Search for the cell housing the specified text and yield its (X, Y) center coordinate. 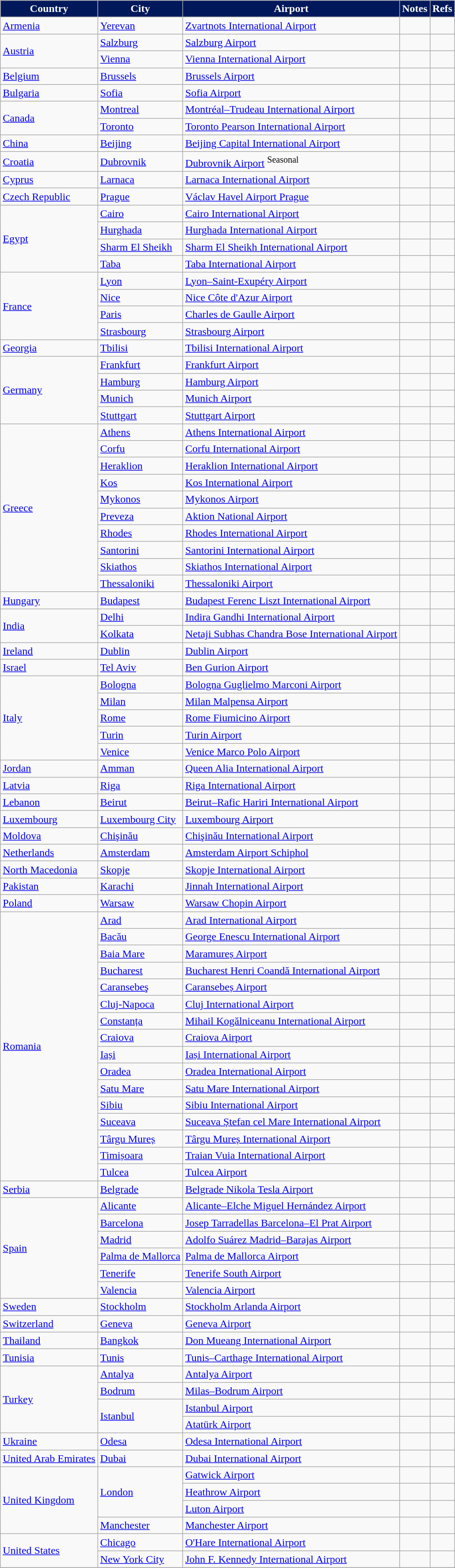
Serbia (49, 1189)
Frankfurt (140, 365)
Timișoara (140, 1155)
Manchester (140, 1526)
Country (49, 9)
Venice Marco Polo Airport (291, 752)
Dubrovnik (140, 162)
Venice (140, 752)
Larnaca International Airport (291, 180)
Skiathos International Airport (291, 567)
Tenerife (140, 1273)
Stockholm (140, 1307)
Moldova (49, 836)
Taba International Airport (291, 264)
Bacău (140, 937)
Santorini International Airport (291, 550)
Dublin Airport (291, 651)
Odesa (140, 1442)
Belgrade Nikola Tesla Airport (291, 1189)
Hurghada International Airport (291, 230)
Stockholm Arlanda Airport (291, 1307)
Istanbul (140, 1416)
Oradea International Airport (291, 1071)
Stuttgart Airport (291, 415)
Aktion National Airport (291, 516)
Milan (140, 701)
Turin Airport (291, 735)
Geneva Airport (291, 1324)
Caransebeş (140, 987)
Sibiu (140, 1105)
Ben Gurion Airport (291, 668)
Mihail Kogălniceanu International Airport (291, 1021)
Toronto (140, 126)
Milan Malpensa Airport (291, 701)
Kolkata (140, 634)
Rhodes International Airport (291, 533)
Thailand (49, 1340)
Traian Vuia International Airport (291, 1155)
Târgu Mureș (140, 1138)
Josep Tarradellas Barcelona–El Prat Airport (291, 1223)
Armenia (49, 26)
Austria (49, 51)
Brussels (140, 76)
Atatürk Airport (291, 1424)
Cairo (140, 213)
Amman (140, 769)
Larnaca (140, 180)
Nice Côte d'Azur Airport (291, 297)
Egypt (49, 239)
Tbilisi (140, 348)
Germany (49, 390)
Netaji Subhas Chandra Bose International Airport (291, 634)
Preveza (140, 516)
Arad (140, 920)
Paris (140, 314)
Frankfurt Airport (291, 365)
Sofia (140, 93)
Strasbourg Airport (291, 331)
Salzburg (140, 42)
Belgrade (140, 1189)
Brussels Airport (291, 76)
Suceava Ștefan cel Mare International Airport (291, 1122)
Kos International Airport (291, 483)
Dubai (140, 1458)
Airport (291, 9)
United Kingdom (49, 1500)
Chişinău (140, 836)
Iași (140, 1054)
Luxembourg City (140, 819)
Corfu International Airport (291, 449)
Montréal–Trudeau International Airport (291, 110)
Corfu (140, 449)
Rome Fiumicino Airport (291, 718)
United States (49, 1551)
Odesa International Airport (291, 1442)
Arad International Airport (291, 920)
Beirut (140, 802)
Palma de Mallorca Airport (291, 1256)
Amsterdam (140, 853)
Beijing (140, 143)
Zvartnots International Airport (291, 26)
Bodrum (140, 1391)
United Arab Emirates (49, 1458)
Romania (49, 1047)
Manchester Airport (291, 1526)
Turkey (49, 1399)
Budapest Ferenc Liszt International Airport (291, 600)
Riga International Airport (291, 785)
Satu Mare (140, 1088)
Bangkok (140, 1340)
Toronto Pearson International Airport (291, 126)
Tenerife South Airport (291, 1273)
Heathrow Airport (291, 1492)
Adolfo Suárez Madrid–Barajas Airport (291, 1240)
Constanța (140, 1021)
Sibiu International Airport (291, 1105)
India (49, 625)
Rhodes (140, 533)
Alicante–Elche Miguel Hernández Airport (291, 1206)
New York City (140, 1559)
O'Hare International Airport (291, 1542)
Beijing Capital International Airport (291, 143)
Alicante (140, 1206)
Heraklion International Airport (291, 466)
Belgium (49, 76)
Istanbul Airport (291, 1408)
Athens International Airport (291, 432)
Netherlands (49, 853)
London (140, 1492)
Queen Alia International Airport (291, 769)
Beirut–Rafic Hariri International Airport (291, 802)
Luxembourg (49, 819)
Valencia Airport (291, 1290)
Lyon (140, 281)
Cyprus (49, 180)
Latvia (49, 785)
Baia Mare (140, 954)
Dublin (140, 651)
Hamburg Airport (291, 382)
Craiova Airport (291, 1038)
Palma de Mallorca (140, 1256)
Karachi (140, 886)
Jinnah International Airport (291, 886)
Salzburg Airport (291, 42)
Lebanon (49, 802)
Chişinău International Airport (291, 836)
Hungary (49, 600)
Barcelona (140, 1223)
Skopje (140, 869)
Prague (140, 197)
Sweden (49, 1307)
Bologna Guglielmo Marconi Airport (291, 685)
Refs (442, 9)
Maramureș Airport (291, 954)
Mykonos (140, 499)
Václav Havel Airport Prague (291, 197)
Târgu Mureș International Airport (291, 1138)
Tbilisi International Airport (291, 348)
Munich (140, 399)
Thessaloniki (140, 583)
Luton Airport (291, 1509)
Craiova (140, 1038)
Switzerland (49, 1324)
Cairo International Airport (291, 213)
Antalya (140, 1374)
City (140, 9)
Bulgaria (49, 93)
North Macedonia (49, 869)
Vienna International Airport (291, 59)
Charles de Gaulle Airport (291, 314)
Don Mueang International Airport (291, 1340)
Gatwick Airport (291, 1475)
Delhi (140, 617)
Sharm El Sheikh International Airport (291, 247)
China (49, 143)
Valencia (140, 1290)
Tunisia (49, 1357)
Yerevan (140, 26)
Sharm El Sheikh (140, 247)
Bologna (140, 685)
Oradea (140, 1071)
Ireland (49, 651)
Jordan (49, 769)
George Enescu International Airport (291, 937)
Budapest (140, 600)
Milas–Bodrum Airport (291, 1391)
Vienna (140, 59)
Warsaw Chopin Airport (291, 903)
Suceava (140, 1122)
Italy (49, 718)
Poland (49, 903)
Satu Mare International Airport (291, 1088)
Madrid (140, 1240)
Athens (140, 432)
Thessaloniki Airport (291, 583)
Indira Gandhi International Airport (291, 617)
Canada (49, 118)
Georgia (49, 348)
Kos (140, 483)
Chicago (140, 1542)
Warsaw (140, 903)
Amsterdam Airport Schiphol (291, 853)
Skiathos (140, 567)
Israel (49, 668)
Greece (49, 508)
Czech Republic (49, 197)
Taba (140, 264)
Luxembourg Airport (291, 819)
Antalya Airport (291, 1374)
John F. Kennedy International Airport (291, 1559)
Caransebeș Airport (291, 987)
Skopje International Airport (291, 869)
Rome (140, 718)
Turin (140, 735)
Geneva (140, 1324)
Santorini (140, 550)
Lyon–Saint-Exupéry Airport (291, 281)
Riga (140, 785)
Tulcea (140, 1172)
Sofia Airport (291, 93)
Munich Airport (291, 399)
Montreal (140, 110)
Cluj International Airport (291, 1004)
Ukraine (49, 1442)
Tunis (140, 1357)
Dubrovnik Airport Seasonal (291, 162)
Pakistan (49, 886)
Bucharest Henri Coandă International Airport (291, 970)
Iași International Airport (291, 1054)
Tel Aviv (140, 668)
Mykonos Airport (291, 499)
Spain (49, 1248)
Strasbourg (140, 331)
Croatia (49, 162)
Cluj-Napoca (140, 1004)
Hamburg (140, 382)
Stuttgart (140, 415)
Dubai International Airport (291, 1458)
Tulcea Airport (291, 1172)
Bucharest (140, 970)
Hurghada (140, 230)
Tunis–Carthage International Airport (291, 1357)
Heraklion (140, 466)
Nice (140, 297)
Notes (415, 9)
France (49, 306)
